Detect which cell encompasses the target text, then output its [X, Y] center coordinate. 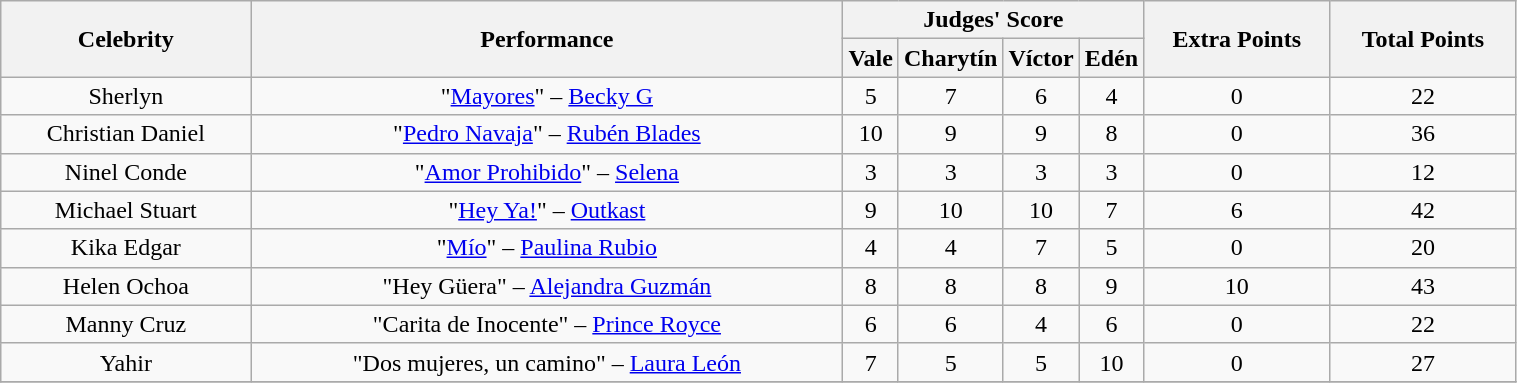
Kika Edgar [126, 248]
Performance [547, 39]
Edén [1111, 58]
"Pedro Navaja" – Rubén Blades [547, 134]
Celebrity [126, 39]
Extra Points [1237, 39]
20 [1423, 248]
"Dos mujeres, un camino" – Laura León [547, 362]
Total Points [1423, 39]
Ninel Conde [126, 172]
42 [1423, 210]
Judges' Score [994, 20]
Michael Stuart [126, 210]
27 [1423, 362]
"Hey Ya!" – Outkast [547, 210]
"Hey Güera" – Alejandra Guzmán [547, 286]
36 [1423, 134]
"Amor Prohibido" – Selena [547, 172]
Helen Ochoa [126, 286]
"Mayores" – Becky G [547, 96]
43 [1423, 286]
"Mío" – Paulina Rubio [547, 248]
"Carita de Inocente" – Prince Royce [547, 324]
Manny Cruz [126, 324]
Sherlyn [126, 96]
Charytín [950, 58]
Yahir [126, 362]
Christian Daniel [126, 134]
Víctor [1041, 58]
Vale [871, 58]
12 [1423, 172]
